Search for the cell housing the specified text and yield its [x, y] center coordinate. 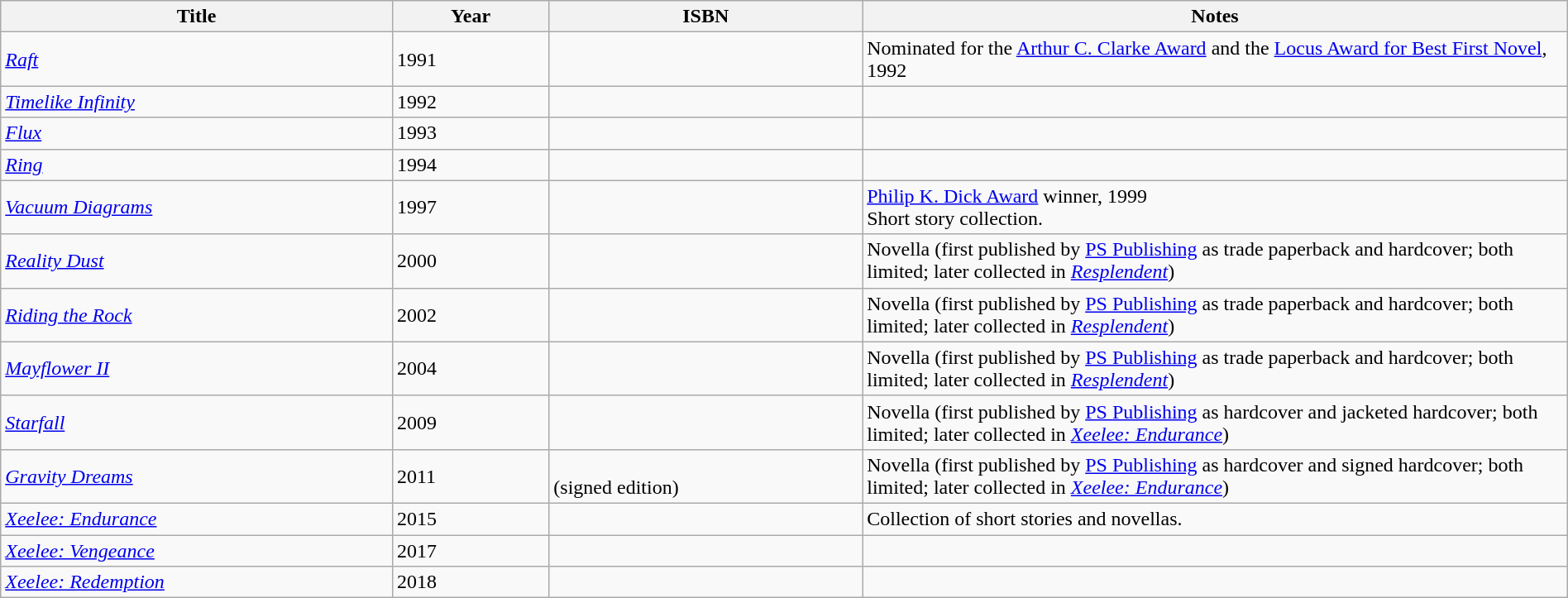
Collection of short stories and novellas. [1216, 519]
Year [470, 17]
2000 [470, 261]
Gravity Dreams [197, 476]
Nominated for the Arthur C. Clarke Award and the Locus Award for Best First Novel, 1992 [1216, 60]
2015 [470, 519]
Philip K. Dick Award winner, 1999Short story collection. [1216, 207]
2009 [470, 422]
1991 [470, 60]
(signed edition) [706, 476]
Raft [197, 60]
Vacuum Diagrams [197, 207]
1994 [470, 165]
Ring [197, 165]
Mayflower II [197, 369]
Reality Dust [197, 261]
Starfall [197, 422]
Xeelee: Endurance [197, 519]
Title [197, 17]
ISBN [706, 17]
2002 [470, 314]
Timelike Infinity [197, 102]
2004 [470, 369]
Novella (first published by PS Publishing as hardcover and signed hardcover; both limited; later collected in Xeelee: Endurance) [1216, 476]
1992 [470, 102]
2011 [470, 476]
2017 [470, 550]
1997 [470, 207]
Novella (first published by PS Publishing as hardcover and jacketed hardcover; both limited; later collected in Xeelee: Endurance) [1216, 422]
2018 [470, 582]
1993 [470, 133]
Notes [1216, 17]
Xeelee: Vengeance [197, 550]
Xeelee: Redemption [197, 582]
Riding the Rock [197, 314]
Flux [197, 133]
